Find where the given text appears and provide that cell's center as (x, y) coordinate. 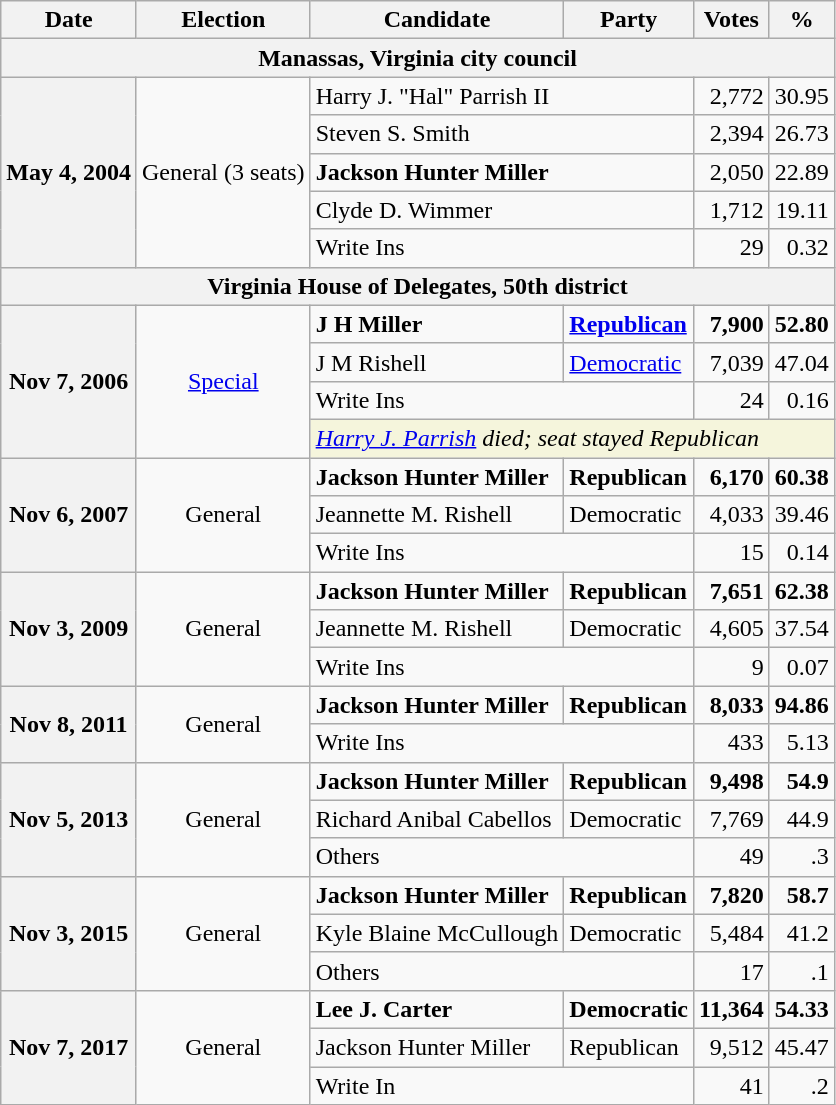
1,712 (731, 210)
Kyle Blaine McCullough (437, 933)
J H Miller (437, 324)
433 (731, 743)
8,033 (731, 705)
39.46 (802, 515)
2,050 (731, 172)
0.14 (802, 553)
4,605 (731, 629)
49 (731, 857)
Write In (502, 1085)
9,498 (731, 781)
0.16 (802, 400)
0.07 (802, 667)
7,039 (731, 362)
45.47 (802, 1047)
Date (69, 20)
11,364 (731, 1009)
J M Rishell (437, 362)
41.2 (802, 933)
9,512 (731, 1047)
5.13 (802, 743)
Manassas, Virginia city council (418, 58)
30.95 (802, 96)
May 4, 2004 (69, 172)
41 (731, 1085)
Harry J. Parrish died; seat stayed Republican (572, 438)
17 (731, 971)
54.33 (802, 1009)
Nov 6, 2007 (69, 515)
22.89 (802, 172)
62.38 (802, 591)
7,769 (731, 819)
Votes (731, 20)
Richard Anibal Cabellos (437, 819)
Virginia House of Delegates, 50th district (418, 286)
7,651 (731, 591)
52.80 (802, 324)
% (802, 20)
Nov 7, 2017 (69, 1047)
94.86 (802, 705)
6,170 (731, 477)
.1 (802, 971)
4,033 (731, 515)
7,820 (731, 895)
Harry J. "Hal" Parrish II (502, 96)
60.38 (802, 477)
19.11 (802, 210)
Nov 3, 2009 (69, 629)
Nov 5, 2013 (69, 819)
.3 (802, 857)
2,394 (731, 134)
Nov 3, 2015 (69, 933)
2,772 (731, 96)
Nov 7, 2006 (69, 381)
Party (629, 20)
.2 (802, 1085)
24 (731, 400)
General (3 seats) (223, 172)
15 (731, 553)
44.9 (802, 819)
58.7 (802, 895)
0.32 (802, 248)
5,484 (731, 933)
47.04 (802, 362)
37.54 (802, 629)
9 (731, 667)
29 (731, 248)
54.9 (802, 781)
Steven S. Smith (502, 134)
Candidate (437, 20)
Lee J. Carter (437, 1009)
Election (223, 20)
Nov 8, 2011 (69, 724)
Special (223, 381)
7,900 (731, 324)
26.73 (802, 134)
Clyde D. Wimmer (502, 210)
